Determine the [X, Y] coordinate at the center of the cell enclosing the given text.  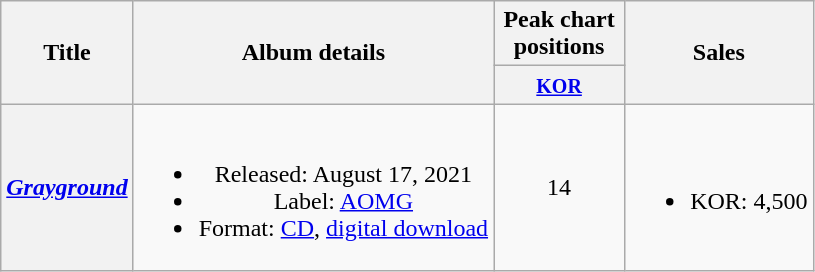
Released: August 17, 2021Label: AOMGFormat: CD, digital download [313, 188]
KOR [560, 85]
Title [67, 52]
Sales [719, 52]
KOR: 4,500 [719, 188]
14 [560, 188]
Peak chart positions [560, 34]
Album details [313, 52]
Grayground [67, 188]
